Search for the cell housing the specified text and yield its (x, y) center coordinate. 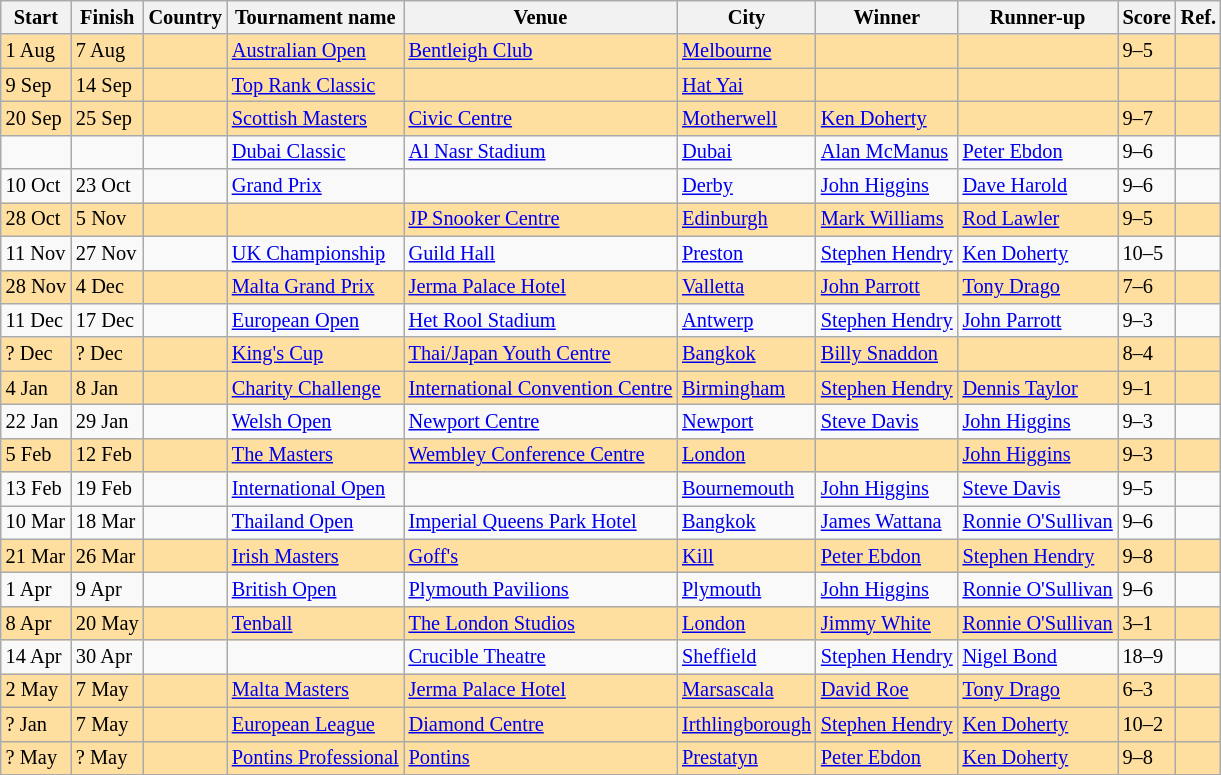
30 Apr (108, 657)
7–6 (1147, 287)
James Wattana (887, 522)
David Roe (887, 690)
10 Oct (36, 186)
14 Apr (36, 657)
Derby (746, 186)
10–2 (1147, 724)
9 Sep (36, 85)
Crucible Theatre (541, 657)
Tenball (316, 623)
5 Nov (108, 219)
18 Mar (108, 522)
Dennis Taylor (1038, 388)
10 Mar (36, 522)
Goff's (541, 556)
28 Oct (36, 219)
Top Rank Classic (316, 85)
17 Dec (108, 320)
11 Nov (36, 253)
Charity Challenge (316, 388)
Winner (887, 17)
9–1 (1147, 388)
Preston (746, 253)
4 Dec (108, 287)
Billy Snaddon (887, 354)
King's Cup (316, 354)
Het Rool Stadium (541, 320)
11 Dec (36, 320)
Bentleigh Club (541, 51)
Finish (108, 17)
Motherwell (746, 118)
8–4 (1147, 354)
27 Nov (108, 253)
3–1 (1147, 623)
Grand Prix (316, 186)
Valletta (746, 287)
1 Apr (36, 589)
Dave Harold (1038, 186)
20 May (108, 623)
Thailand Open (316, 522)
28 Nov (36, 287)
7 Aug (108, 51)
European League (316, 724)
Irthlingborough (746, 724)
Newport (746, 421)
25 Sep (108, 118)
Birmingham (746, 388)
The Masters (316, 455)
5 Feb (36, 455)
Runner-up (1038, 17)
Malta Grand Prix (316, 287)
2 May (36, 690)
4 Jan (36, 388)
Al Nasr Stadium (541, 152)
Sheffield (746, 657)
Rod Lawler (1038, 219)
19 Feb (108, 489)
Prestatyn (746, 758)
20 Sep (36, 118)
Melbourne (746, 51)
12 Feb (108, 455)
8 Apr (36, 623)
Edinburgh (746, 219)
International Open (316, 489)
Welsh Open (316, 421)
23 Oct (108, 186)
29 Jan (108, 421)
JP Snooker Centre (541, 219)
Diamond Centre (541, 724)
Imperial Queens Park Hotel (541, 522)
6–3 (1147, 690)
Hat Yai (746, 85)
European Open (316, 320)
Start (36, 17)
Score (1147, 17)
Bournemouth (746, 489)
Antwerp (746, 320)
Australian Open (316, 51)
9 Apr (108, 589)
British Open (316, 589)
Scottish Masters (316, 118)
Pontins (541, 758)
Alan McManus (887, 152)
Plymouth (746, 589)
8 Jan (108, 388)
Ref. (1198, 17)
10–5 (1147, 253)
Kill (746, 556)
Country (186, 17)
Tournament name (316, 17)
Civic Centre (541, 118)
26 Mar (108, 556)
Marsascala (746, 690)
Plymouth Pavilions (541, 589)
UK Championship (316, 253)
Thai/Japan Youth Centre (541, 354)
City (746, 17)
18–9 (1147, 657)
Newport Centre (541, 421)
Malta Masters (316, 690)
Dubai (746, 152)
Irish Masters (316, 556)
1 Aug (36, 51)
Mark Williams (887, 219)
Pontins Professional (316, 758)
9–7 (1147, 118)
Dubai Classic (316, 152)
The London Studios (541, 623)
Nigel Bond (1038, 657)
14 Sep (108, 85)
Wembley Conference Centre (541, 455)
Venue (541, 17)
International Convention Centre (541, 388)
? Jan (36, 724)
22 Jan (36, 421)
21 Mar (36, 556)
Jimmy White (887, 623)
Guild Hall (541, 253)
13 Feb (36, 489)
